Detect which cell encompasses the target text, then output its (x, y) center coordinate. 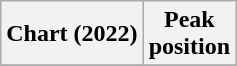
Peakposition (189, 34)
Chart (2022) (72, 34)
